Return [X, Y] of the center of cell containing provided text 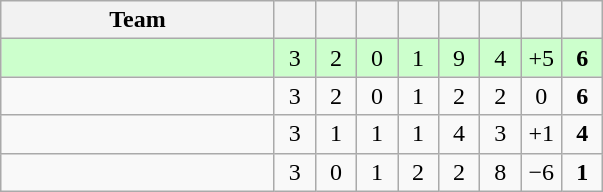
9 [460, 58]
+1 [542, 134]
−6 [542, 172]
8 [500, 172]
Team [138, 20]
+5 [542, 58]
